Identify which cell holds the provided text, then report its [X, Y] central coordinate. 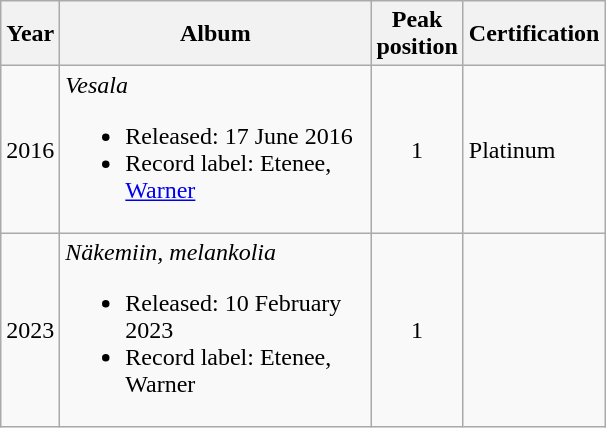
VesalaReleased: 17 June 2016Record label: Etenee, Warner [216, 150]
Certification [534, 34]
2016 [30, 150]
Year [30, 34]
2023 [30, 330]
Näkemiin, melankoliaReleased: 10 February 2023Record label: Etenee, Warner [216, 330]
Album [216, 34]
Peakposition [417, 34]
Platinum [534, 150]
